For the text-containing cell, return its midpoint in [X, Y] coordinate format. 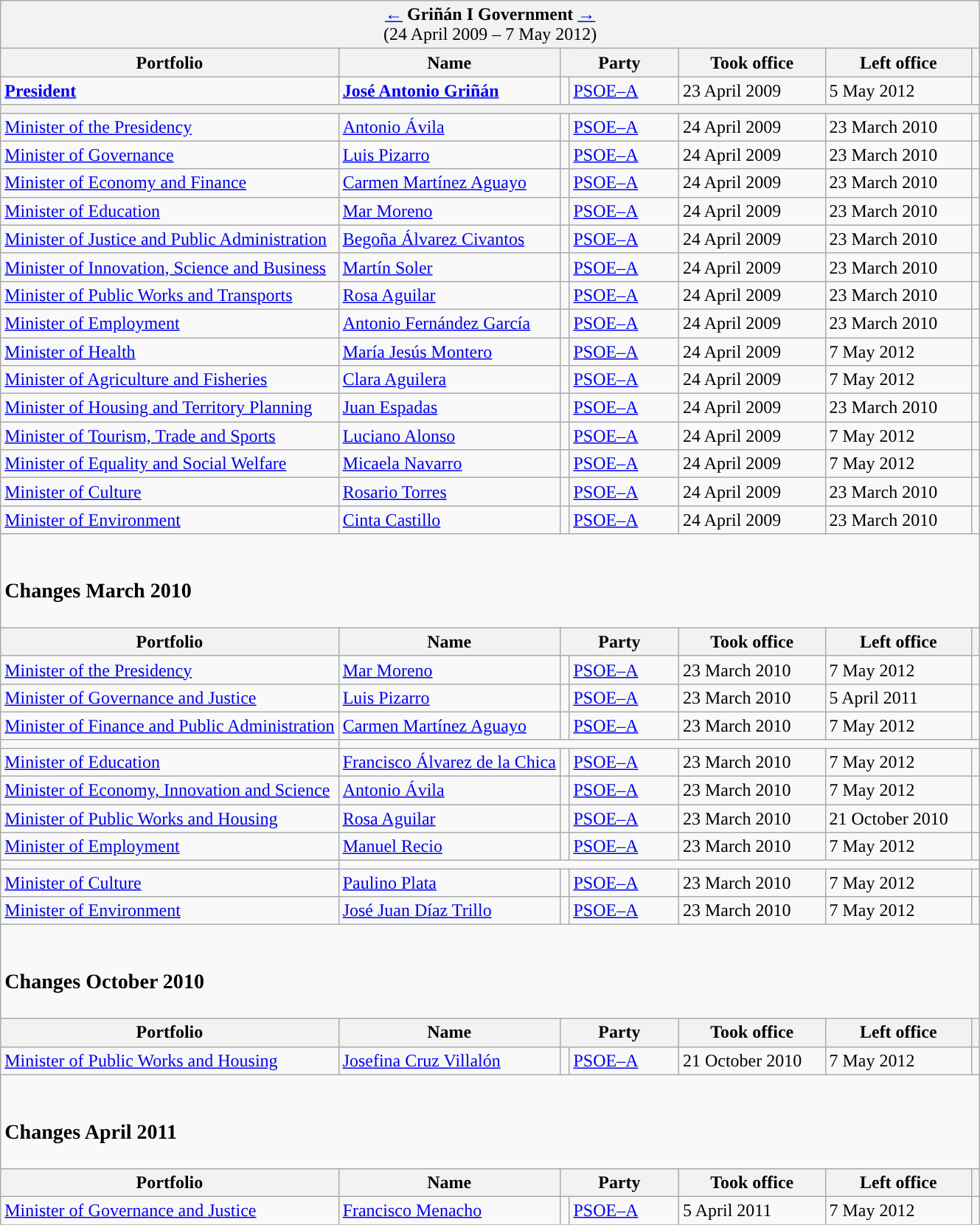
Martín Soler [449, 267]
Minister of Equality and Social Welfare [170, 464]
Luciano Alonso [449, 436]
Rosario Torres [449, 492]
Clara Aguilera [449, 380]
Micaela Navarro [449, 464]
Francisco Menacho [449, 1211]
Minister of Health [170, 352]
Minister of Tourism, Trade and Sports [170, 436]
Francisco Álvarez de la Chica [449, 762]
Paulino Plata [449, 883]
Juan Espadas [449, 408]
Cinta Castillo [449, 520]
23 April 2009 [752, 91]
José Antonio Griñán [449, 91]
Minister of Finance and Public Administration [170, 726]
Minister of Housing and Territory Planning [170, 408]
María Jesús Montero [449, 352]
Manuel Recio [449, 847]
Changes March 2010 [490, 581]
Begoña Álvarez Civantos [449, 239]
Changes October 2010 [490, 972]
Minister of Justice and Public Administration [170, 239]
5 May 2012 [898, 91]
Minister of Economy, Innovation and Science [170, 791]
Minister of Economy and Finance [170, 183]
Minister of Agriculture and Fisheries [170, 380]
← Griñán I Government →(24 April 2009 – 7 May 2012) [490, 25]
Minister of Innovation, Science and Business [170, 267]
Minister of Public Works and Transports [170, 295]
Antonio Fernández García [449, 323]
Minister of Governance [170, 155]
José Juan Díaz Trillo [449, 911]
Changes April 2011 [490, 1121]
Josefina Cruz Villalón [449, 1061]
President [170, 91]
